Detect which cell encompasses the target text, then output its (X, Y) center coordinate. 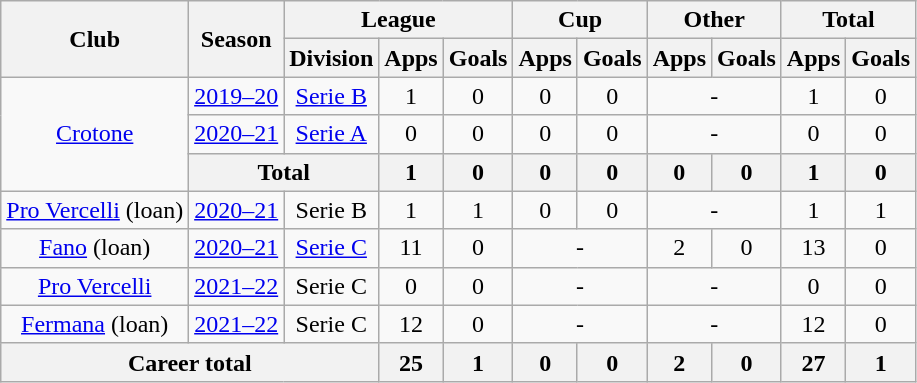
Cup (580, 20)
Crotone (95, 134)
27 (813, 362)
2019–20 (236, 96)
11 (411, 248)
Club (95, 39)
Other (714, 20)
Pro Vercelli (95, 286)
Division (332, 58)
13 (813, 248)
Fermana (loan) (95, 324)
Serie A (332, 134)
Season (236, 39)
Fano (loan) (95, 248)
League (398, 20)
Pro Vercelli (loan) (95, 210)
25 (411, 362)
Career total (190, 362)
